Pinpoint the cell where the given text exists, returning its [x, y] midpoint coordinate. 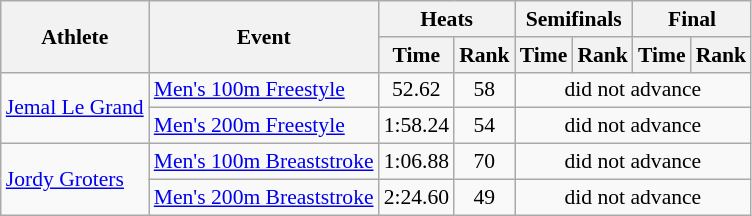
Event [264, 36]
Jemal Le Grand [75, 108]
Heats [447, 19]
1:06.88 [416, 162]
Men's 100m Freestyle [264, 90]
70 [484, 162]
Men's 200m Freestyle [264, 126]
Men's 100m Breaststroke [264, 162]
2:24.60 [416, 197]
49 [484, 197]
Final [692, 19]
52.62 [416, 90]
Semifinals [574, 19]
58 [484, 90]
Athlete [75, 36]
1:58.24 [416, 126]
Men's 200m Breaststroke [264, 197]
Jordy Groters [75, 180]
54 [484, 126]
